Detect which cell encompasses the target text, then output its (x, y) center coordinate. 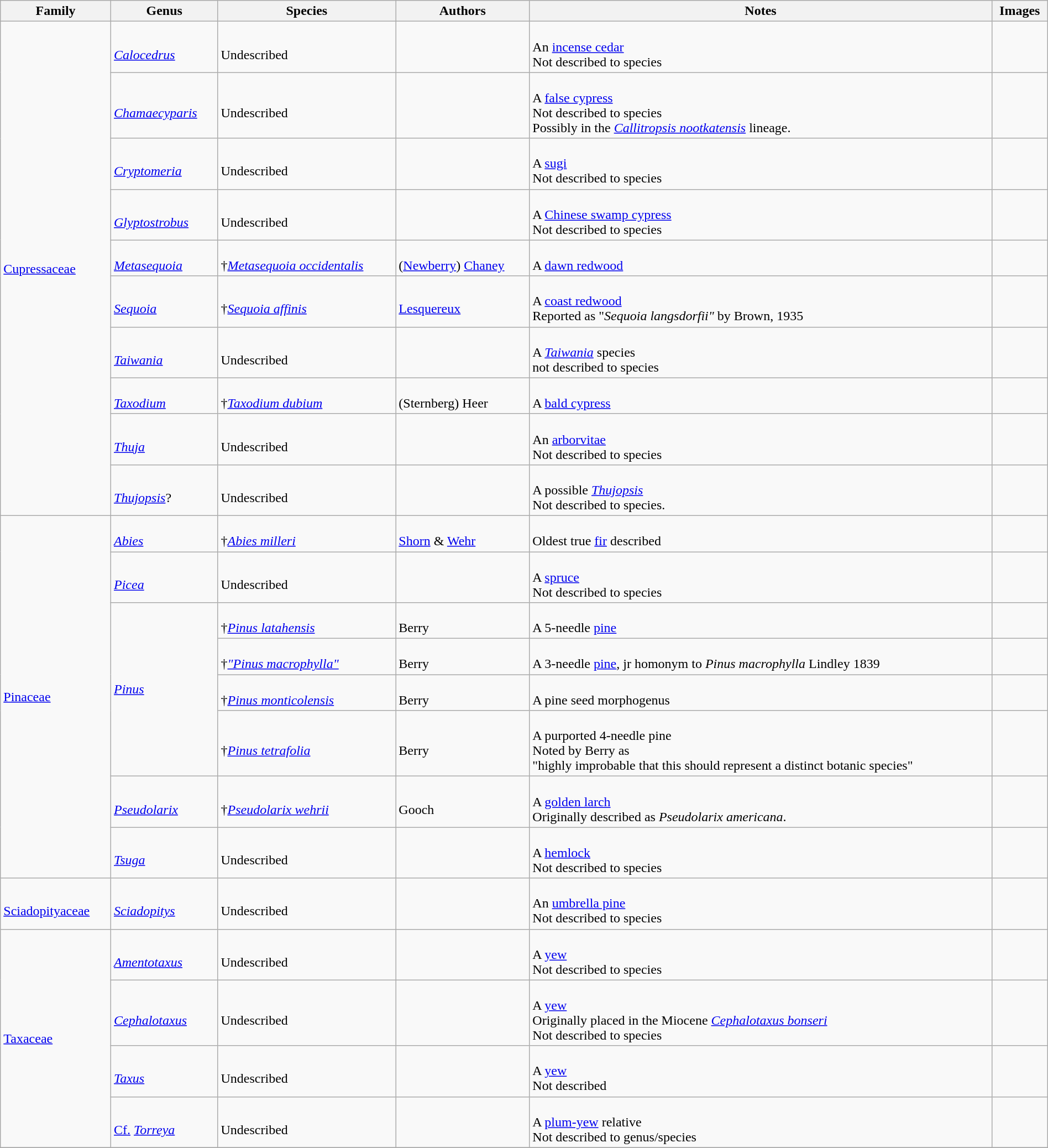
Sequoia (165, 301)
A purported 4-needle pine Noted by Berry as "highly improbable that this should represent a distinct botanic species" (761, 743)
†Pinus latahensis (307, 620)
A yewOriginally placed in the Miocene Cephalotaxus bonseri Not described to species (761, 1013)
A yewNot described (761, 1071)
Sciadopityaceae (56, 904)
Metasequoia (165, 258)
An incense cedarNot described to species (761, 47)
†Abies milleri (307, 533)
Taxus (165, 1071)
Picea (165, 577)
A yew Not described to species (761, 954)
Glyptostrobus (165, 215)
A Chinese swamp cypressNot described to species (761, 215)
Notes (761, 11)
A hemlockNot described to species (761, 853)
Thujopsis? (165, 490)
Abies (165, 533)
(Newberry) Chaney (463, 258)
Amentotaxus (165, 954)
A pine seed morphogenus (761, 692)
Calocedrus (165, 47)
A bald cypress (761, 396)
A plum-yew relative Not described to genus/species (761, 1122)
†Pinus tetrafolia (307, 743)
†Sequoia affinis (307, 301)
Taiwania (165, 352)
Pseudolarix (165, 802)
Cephalotaxus (165, 1013)
Taxodium (165, 396)
A golden larch Originally described as Pseudolarix americana. (761, 802)
Cupressaceae (56, 269)
Genus (165, 11)
A Taiwania speciesnot described to species (761, 352)
(Sternberg) Heer (463, 396)
Shorn & Wehr (463, 533)
A 3-needle pine, jr homonym to Pinus macrophylla Lindley 1839 (761, 657)
Chamaecyparis (165, 105)
A dawn redwood (761, 258)
Taxaceae (56, 1039)
Pinaceae (56, 697)
A 5-needle pine (761, 620)
A coast redwood Reported as "Sequoia langsdorfii" by Brown, 1935 (761, 301)
Cryptomeria (165, 164)
Oldest true fir described (761, 533)
An arborvitaeNot described to species (761, 439)
A possible ThujopsisNot described to species. (761, 490)
Tsuga (165, 853)
†"Pinus macrophylla" (307, 657)
A spruce Not described to species (761, 577)
†Metasequoia occidentalis (307, 258)
Authors (463, 11)
A sugiNot described to species (761, 164)
Cf. Torreya (165, 1122)
Sciadopitys (165, 904)
Family (56, 11)
Species (307, 11)
Gooch (463, 802)
An umbrella pine Not described to species (761, 904)
Pinus (165, 690)
†Taxodium dubium (307, 396)
Images (1019, 11)
†Pseudolarix wehrii (307, 802)
Lesquereux (463, 301)
†Pinus monticolensis (307, 692)
Thuja (165, 439)
A false cypressNot described to speciesPossibly in the Callitropsis nootkatensis lineage. (761, 105)
